Determine the (x, y) coordinate at the center of the cell enclosing the given text.  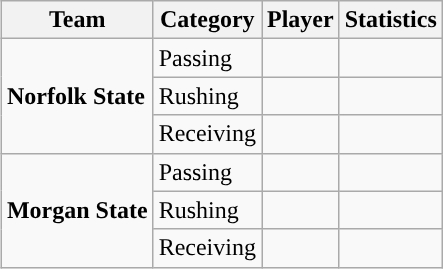
Morgan State (77, 210)
Norfolk State (77, 96)
Category (207, 20)
Team (77, 20)
Statistics (390, 20)
Player (301, 20)
